Capture the cell that displays the provided text and extract its (x, y) central coordinate. 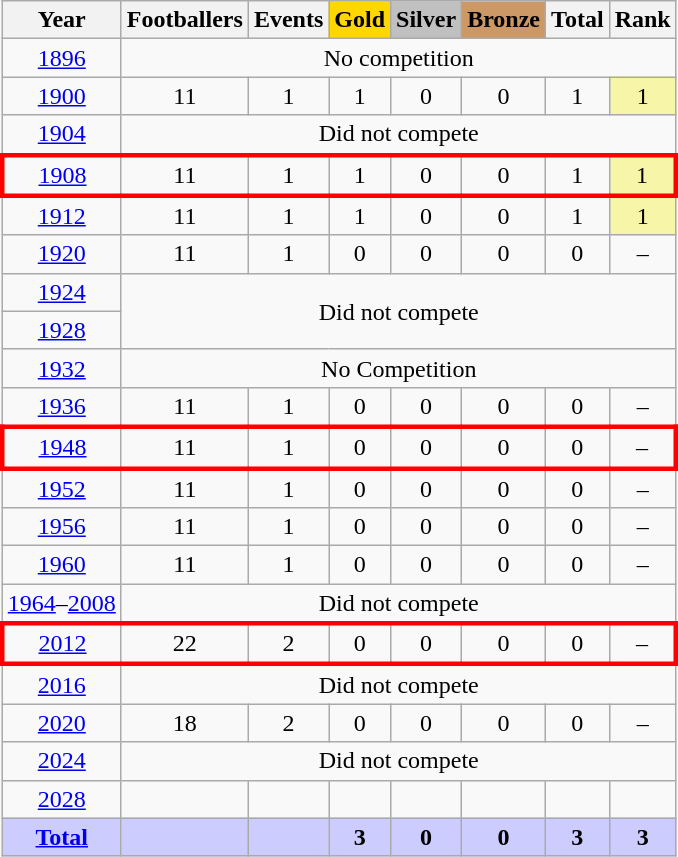
No competition (398, 58)
1932 (62, 368)
1964–2008 (62, 604)
2024 (62, 761)
Bronze (504, 20)
22 (184, 644)
2020 (62, 723)
1924 (62, 292)
1960 (62, 565)
1908 (62, 174)
1936 (62, 407)
2012 (62, 644)
Silver (426, 20)
Year (62, 20)
1920 (62, 254)
1896 (62, 58)
No Competition (398, 368)
1904 (62, 135)
2016 (62, 684)
1900 (62, 96)
1912 (62, 216)
Rank (642, 20)
1952 (62, 488)
1948 (62, 448)
Footballers (184, 20)
18 (184, 723)
2028 (62, 799)
Events (288, 20)
1928 (62, 330)
1956 (62, 527)
Gold (360, 20)
